Capture the cell that displays the provided text and extract its (x, y) central coordinate. 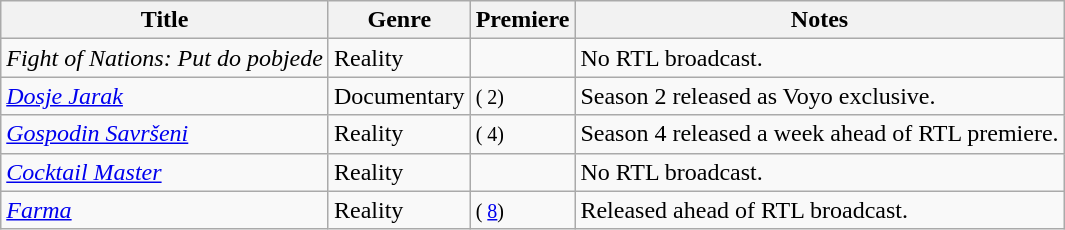
Genre (399, 20)
( 4) (522, 134)
Farma (165, 210)
Title (165, 20)
Released ahead of RTL broadcast. (820, 210)
Season 2 released as Voyo exclusive. (820, 96)
( 2) (522, 96)
Gospodin Savršeni (165, 134)
Cocktail Master (165, 172)
Premiere (522, 20)
Documentary (399, 96)
Season 4 released a week ahead of RTL premiere. (820, 134)
Notes (820, 20)
( 8) (522, 210)
Dosje Jarak (165, 96)
Fight of Nations: Put do pobjede (165, 58)
